Search for the cell housing the specified text and yield its (x, y) center coordinate. 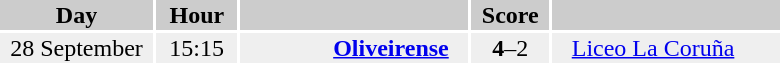
28 September (76, 48)
Oliveirense (354, 48)
15:15 (196, 48)
4–2 (510, 48)
Liceo La Coruña (666, 48)
Hour (196, 15)
Score (510, 15)
Day (76, 15)
